Return the (x, y) coordinate for the center point of the cell that contains the specified text.  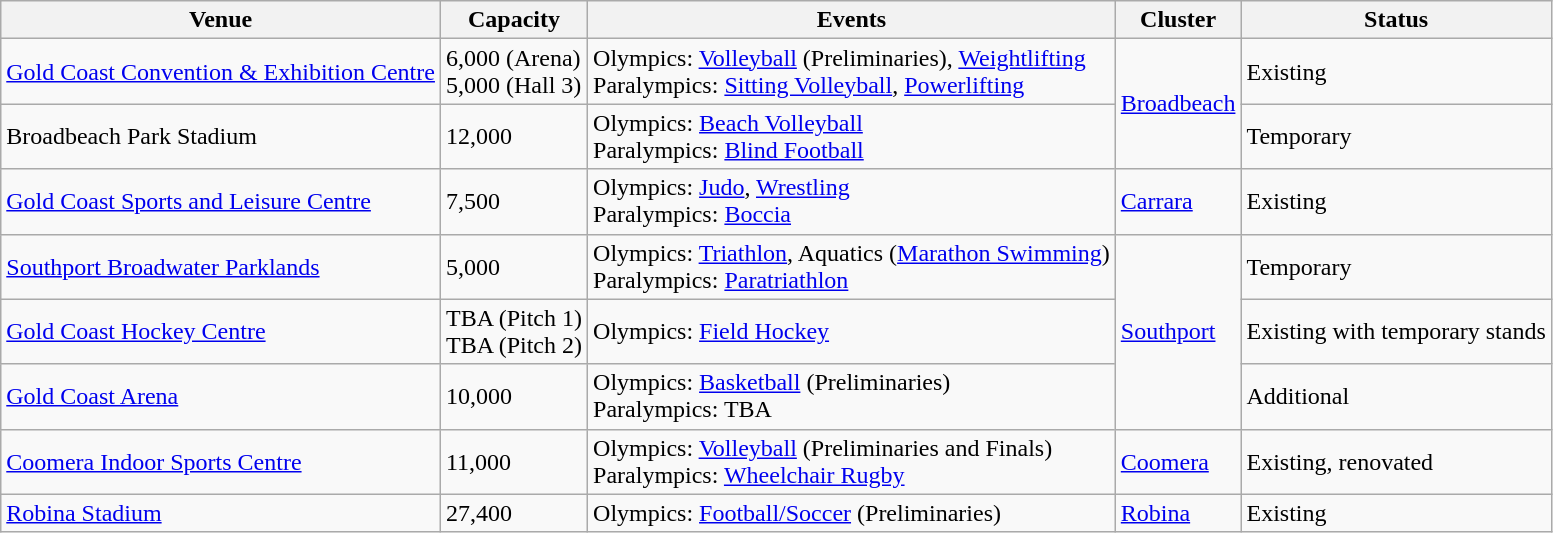
Olympics: Beach VolleyballParalympics: Blind Football (852, 136)
Gold Coast Convention & Exhibition Centre (221, 72)
Existing with temporary stands (1396, 332)
Robina (1178, 513)
Coomera (1178, 462)
Olympics: Field Hockey (852, 332)
Olympics: Football/Soccer (Preliminaries) (852, 513)
Olympics: Basketball (Preliminaries)Paralympics: TBA (852, 396)
Olympics: Judo, WrestlingParalympics: Boccia (852, 202)
Venue (221, 20)
5,000 (514, 266)
7,500 (514, 202)
Gold Coast Sports and Leisure Centre (221, 202)
Broadbeach (1178, 104)
Additional (1396, 396)
27,400 (514, 513)
Events (852, 20)
Carrara (1178, 202)
11,000 (514, 462)
Existing, renovated (1396, 462)
Status (1396, 20)
Robina Stadium (221, 513)
6,000 (Arena)5,000 (Hall 3) (514, 72)
Coomera Indoor Sports Centre (221, 462)
Olympics: Triathlon, Aquatics (Marathon Swimming)Paralympics: Paratriathlon (852, 266)
Gold Coast Arena (221, 396)
TBA (Pitch 1)TBA (Pitch 2) (514, 332)
Southport Broadwater Parklands (221, 266)
Olympics: Volleyball (Preliminaries and Finals)Paralympics: Wheelchair Rugby (852, 462)
Olympics: Volleyball (Preliminaries), WeightliftingParalympics: Sitting Volleyball, Powerlifting (852, 72)
10,000 (514, 396)
12,000 (514, 136)
Broadbeach Park Stadium (221, 136)
Capacity (514, 20)
Gold Coast Hockey Centre (221, 332)
Cluster (1178, 20)
Southport (1178, 332)
